Extract the [X, Y] coordinate from the center of the cell holding the provided text.  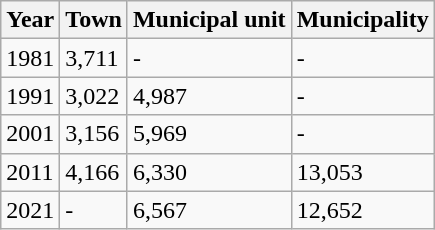
4,166 [94, 172]
2011 [30, 172]
3,156 [94, 134]
Municipality [362, 20]
5,969 [209, 134]
1991 [30, 96]
12,652 [362, 210]
3,022 [94, 96]
Town [94, 20]
4,987 [209, 96]
6,567 [209, 210]
Municipal unit [209, 20]
13,053 [362, 172]
2001 [30, 134]
1981 [30, 58]
6,330 [209, 172]
Year [30, 20]
3,711 [94, 58]
2021 [30, 210]
